Extract the (X, Y) coordinate from the center of the cell holding the provided text.  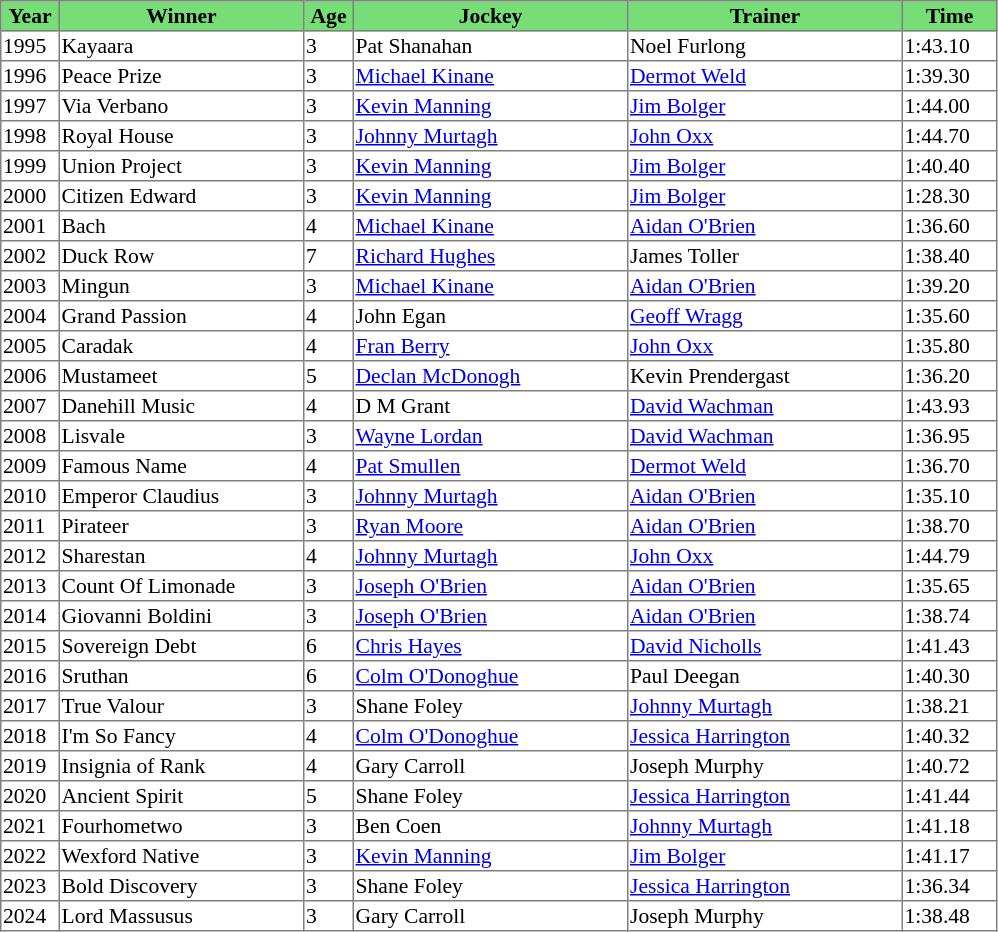
2023 (30, 886)
Giovanni Boldini (181, 616)
Sruthan (181, 676)
2019 (30, 766)
Lisvale (181, 436)
1:40.32 (949, 736)
James Toller (765, 256)
Ryan Moore (490, 526)
1:44.00 (949, 106)
1:36.95 (949, 436)
2006 (30, 376)
1:38.40 (949, 256)
1995 (30, 46)
2000 (30, 196)
2009 (30, 466)
Sovereign Debt (181, 646)
2014 (30, 616)
D M Grant (490, 406)
Noel Furlong (765, 46)
Bach (181, 226)
Mingun (181, 286)
Caradak (181, 346)
Jockey (490, 16)
1:40.30 (949, 676)
2020 (30, 796)
Via Verbano (181, 106)
Chris Hayes (490, 646)
Count Of Limonade (181, 586)
Winner (181, 16)
1:38.48 (949, 916)
1:43.10 (949, 46)
Kayaara (181, 46)
Fran Berry (490, 346)
Time (949, 16)
Lord Massusus (181, 916)
1:40.72 (949, 766)
1:35.10 (949, 496)
2005 (30, 346)
1:38.74 (949, 616)
Peace Prize (181, 76)
1:41.44 (949, 796)
1997 (30, 106)
Grand Passion (181, 316)
David Nicholls (765, 646)
2011 (30, 526)
Danehill Music (181, 406)
2015 (30, 646)
Pat Smullen (490, 466)
1:36.70 (949, 466)
2018 (30, 736)
1:39.30 (949, 76)
1:41.18 (949, 826)
1:39.20 (949, 286)
2017 (30, 706)
2010 (30, 496)
2008 (30, 436)
1:41.17 (949, 856)
1:38.70 (949, 526)
7 (329, 256)
True Valour (181, 706)
Richard Hughes (490, 256)
1:35.60 (949, 316)
1:40.40 (949, 166)
1996 (30, 76)
2007 (30, 406)
2016 (30, 676)
2021 (30, 826)
1:38.21 (949, 706)
Pat Shanahan (490, 46)
Wexford Native (181, 856)
Kevin Prendergast (765, 376)
1:36.20 (949, 376)
Age (329, 16)
1999 (30, 166)
1:35.80 (949, 346)
1:36.60 (949, 226)
Ancient Spirit (181, 796)
Mustameet (181, 376)
Royal House (181, 136)
2012 (30, 556)
1:44.79 (949, 556)
1:35.65 (949, 586)
Sharestan (181, 556)
2003 (30, 286)
Bold Discovery (181, 886)
Insignia of Rank (181, 766)
Declan McDonogh (490, 376)
2024 (30, 916)
John Egan (490, 316)
Citizen Edward (181, 196)
Geoff Wragg (765, 316)
2001 (30, 226)
1:44.70 (949, 136)
1:41.43 (949, 646)
Trainer (765, 16)
2004 (30, 316)
Year (30, 16)
1998 (30, 136)
Duck Row (181, 256)
Pirateer (181, 526)
1:36.34 (949, 886)
Ben Coen (490, 826)
Union Project (181, 166)
2002 (30, 256)
Fourhometwo (181, 826)
Paul Deegan (765, 676)
1:28.30 (949, 196)
Emperor Claudius (181, 496)
1:43.93 (949, 406)
Wayne Lordan (490, 436)
2013 (30, 586)
2022 (30, 856)
Famous Name (181, 466)
I'm So Fancy (181, 736)
